Identify which cell holds the provided text, then report its (x, y) central coordinate. 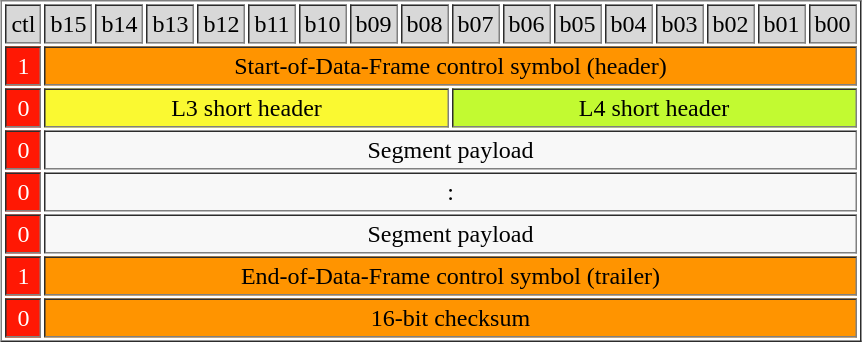
b00 (833, 24)
b02 (731, 24)
b15 (68, 24)
b09 (374, 24)
: (450, 192)
b11 (272, 24)
b04 (629, 24)
16-bit checksum (450, 318)
b10 (323, 24)
b14 (119, 24)
b01 (782, 24)
b07 (476, 24)
b12 (221, 24)
b06 (527, 24)
b03 (680, 24)
b05 (578, 24)
L4 short header (654, 108)
L3 short header (246, 108)
ctl (23, 24)
End-of-Data-Frame control symbol (trailer) (450, 276)
b13 (170, 24)
Start-of-Data-Frame control symbol (header) (450, 66)
b08 (425, 24)
